Capture the cell that displays the provided text and extract its (x, y) central coordinate. 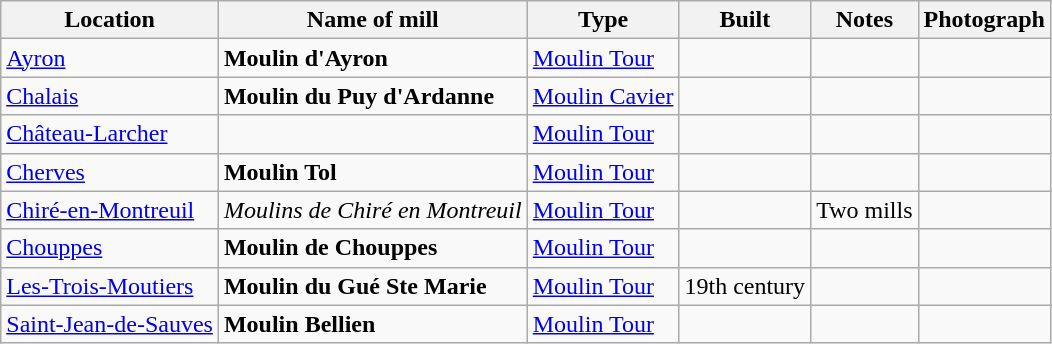
Chiré-en-Montreuil (110, 210)
Notes (864, 20)
Moulin de Chouppes (372, 248)
Moulin du Puy d'Ardanne (372, 96)
Photograph (984, 20)
Name of mill (372, 20)
Cherves (110, 172)
Moulins de Chiré en Montreuil (372, 210)
19th century (745, 286)
Moulin Cavier (603, 96)
Saint-Jean-de-Sauves (110, 324)
Moulin Bellien (372, 324)
Les-Trois-Moutiers (110, 286)
Two mills (864, 210)
Moulin Tol (372, 172)
Type (603, 20)
Château-Larcher (110, 134)
Chalais (110, 96)
Moulin d'Ayron (372, 58)
Location (110, 20)
Built (745, 20)
Chouppes (110, 248)
Ayron (110, 58)
Moulin du Gué Ste Marie (372, 286)
